Detect which cell encompasses the target text, then output its [x, y] center coordinate. 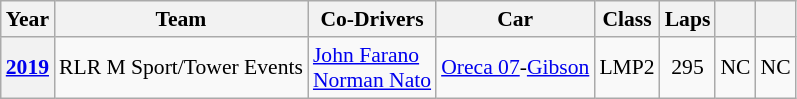
RLR M Sport/Tower Events [181, 68]
Oreca 07-Gibson [515, 68]
Team [181, 19]
John Farano Norman Nato [372, 68]
LMP2 [626, 68]
Car [515, 19]
Year [28, 19]
295 [688, 68]
Co-Drivers [372, 19]
Class [626, 19]
2019 [28, 68]
Laps [688, 19]
